Output the [X, Y] coordinate of the center of the cell containing the given text.  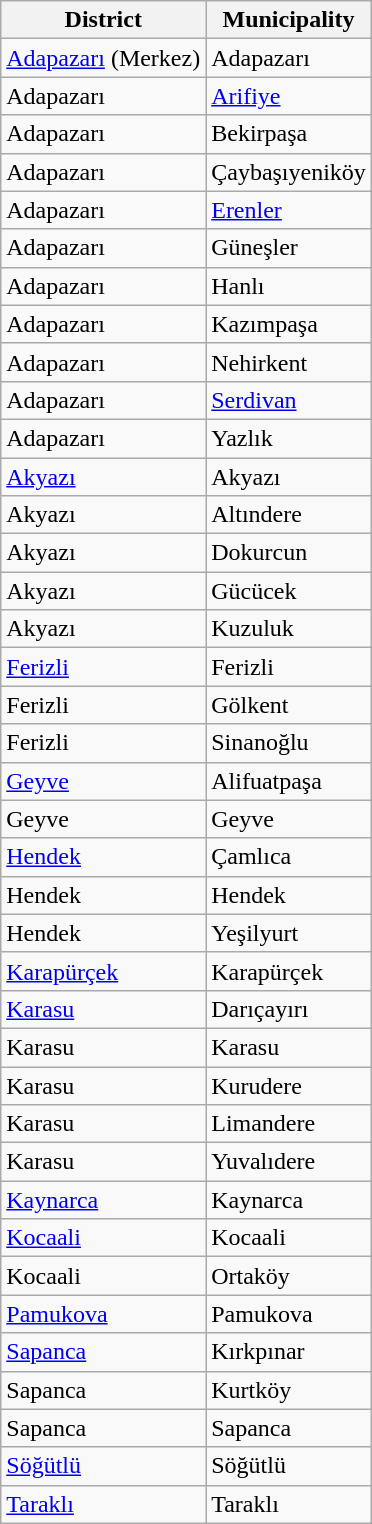
Yazlık [289, 438]
Çaybaşıyeniköy [289, 172]
Alifuatpaşa [289, 781]
Kırkpınar [289, 1352]
Bekirpaşa [289, 134]
Güneşler [289, 248]
Hanlı [289, 286]
Gölkent [289, 705]
Sinanoğlu [289, 743]
Kurudere [289, 1085]
Arifiye [289, 96]
Erenler [289, 210]
Adapazarı (Merkez) [104, 58]
Çamlıca [289, 857]
District [104, 20]
Nehirkent [289, 362]
Limandere [289, 1124]
Yeşilyurt [289, 933]
Gücücek [289, 591]
Kurtköy [289, 1390]
Yuvalıdere [289, 1162]
Dokurcun [289, 553]
Darıçayırı [289, 1009]
Altındere [289, 515]
Kazımpaşa [289, 324]
Ortaköy [289, 1276]
Municipality [289, 20]
Serdivan [289, 400]
Kuzuluk [289, 629]
